Pinpoint the cell where the given text exists, returning its [X, Y] midpoint coordinate. 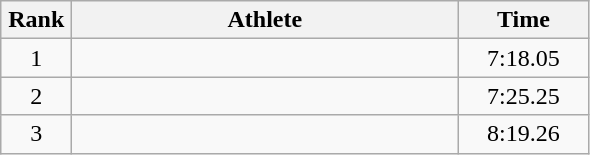
1 [36, 58]
8:19.26 [524, 134]
7:18.05 [524, 58]
Time [524, 20]
7:25.25 [524, 96]
2 [36, 96]
Rank [36, 20]
Athlete [265, 20]
3 [36, 134]
